From the cell containing the given text, extract its center point as (x, y) coordinate. 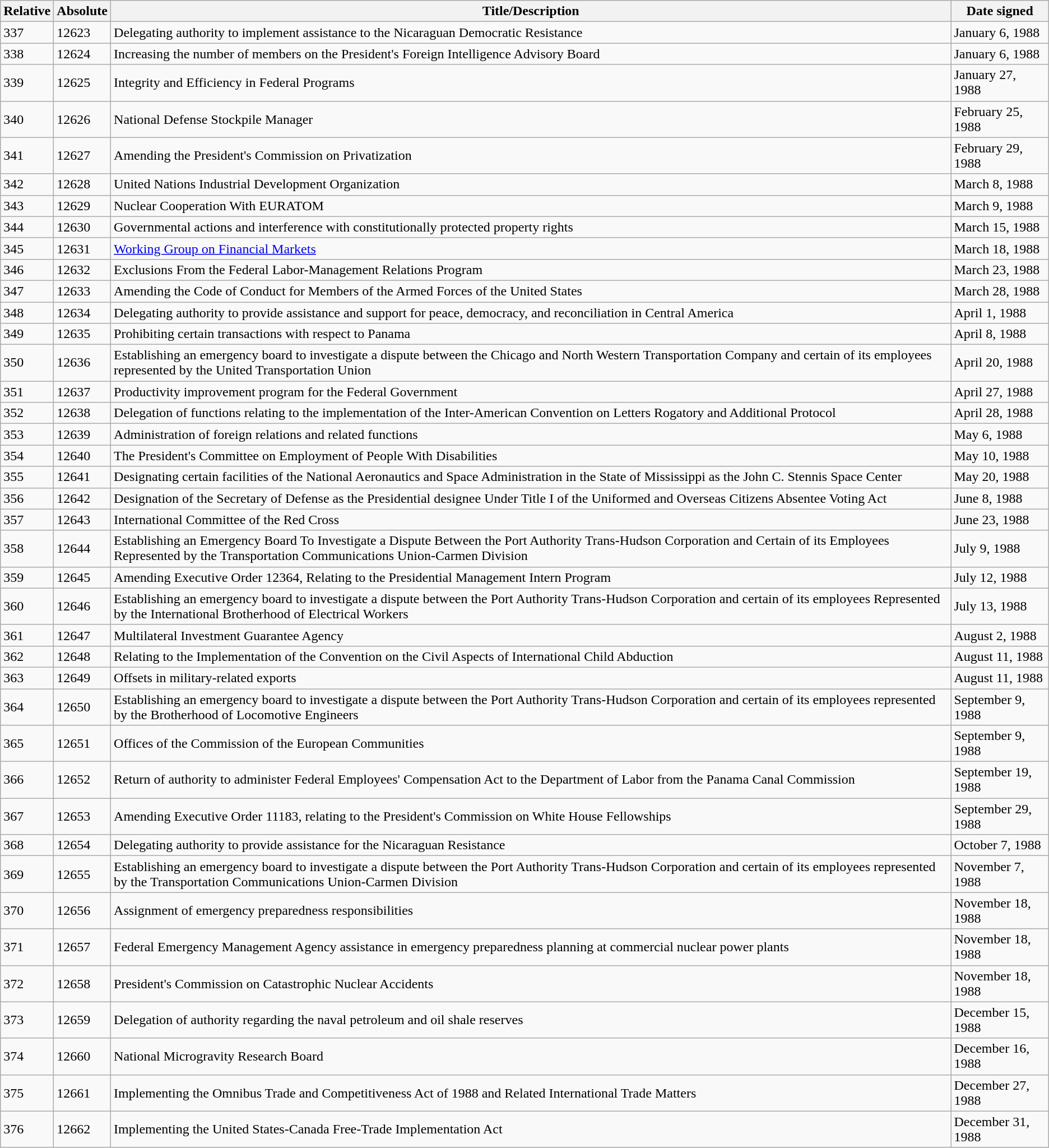
September 19, 1988 (1000, 780)
349 (27, 334)
348 (27, 312)
November 7, 1988 (1000, 874)
December 15, 1988 (1000, 1020)
341 (27, 156)
12653 (82, 816)
353 (27, 434)
March 9, 1988 (1000, 206)
370 (27, 910)
12641 (82, 477)
Productivity improvement program for the Federal Government (531, 392)
12634 (82, 312)
Amending Executive Order 12364, Relating to the Presidential Management Intern Program (531, 577)
339 (27, 83)
December 31, 1988 (1000, 1129)
Federal Emergency Management Agency assistance in emergency preparedness planning at commercial nuclear power plants (531, 947)
Title/Description (531, 11)
Relating to the Implementation of the Convention on the Civil Aspects of International Child Abduction (531, 656)
12627 (82, 156)
August 2, 1988 (1000, 635)
October 7, 1988 (1000, 845)
December 16, 1988 (1000, 1056)
345 (27, 248)
352 (27, 413)
February 25, 1988 (1000, 119)
366 (27, 780)
Amending the President's Commission on Privatization (531, 156)
12655 (82, 874)
12638 (82, 413)
12648 (82, 656)
338 (27, 54)
374 (27, 1056)
360 (27, 607)
355 (27, 477)
July 13, 1988 (1000, 607)
12644 (82, 548)
12636 (82, 363)
Offsets in military-related exports (531, 678)
362 (27, 656)
March 15, 1988 (1000, 227)
344 (27, 227)
340 (27, 119)
12635 (82, 334)
April 1, 1988 (1000, 312)
12654 (82, 845)
May 6, 1988 (1000, 434)
Delegation of functions relating to the implementation of the Inter-American Convention on Letters Rogatory and Additional Protocol (531, 413)
342 (27, 184)
12637 (82, 392)
Multilateral Investment Guarantee Agency (531, 635)
12630 (82, 227)
12651 (82, 743)
Date signed (1000, 11)
357 (27, 520)
12640 (82, 456)
Implementing the United States-Canada Free-Trade Implementation Act (531, 1129)
Amending the Code of Conduct for Members of the Armed Forces of the United States (531, 291)
12650 (82, 706)
June 8, 1988 (1000, 498)
373 (27, 1020)
July 12, 1988 (1000, 577)
Prohibiting certain transactions with respect to Panama (531, 334)
347 (27, 291)
May 10, 1988 (1000, 456)
Increasing the number of members on the President's Foreign Intelligence Advisory Board (531, 54)
Delegating authority to implement assistance to the Nicaraguan Democratic Resistance (531, 33)
351 (27, 392)
375 (27, 1093)
12633 (82, 291)
12656 (82, 910)
The President's Committee on Employment of People With Disabilities (531, 456)
National Defense Stockpile Manager (531, 119)
12647 (82, 635)
President's Commission on Catastrophic Nuclear Accidents (531, 983)
Exclusions From the Federal Labor-Management Relations Program (531, 270)
359 (27, 577)
March 18, 1988 (1000, 248)
12628 (82, 184)
April 28, 1988 (1000, 413)
April 27, 1988 (1000, 392)
September 29, 1988 (1000, 816)
July 9, 1988 (1000, 548)
12632 (82, 270)
12652 (82, 780)
12626 (82, 119)
372 (27, 983)
International Committee of the Red Cross (531, 520)
337 (27, 33)
365 (27, 743)
Integrity and Efficiency in Federal Programs (531, 83)
12624 (82, 54)
June 23, 1988 (1000, 520)
Delegation of authority regarding the naval petroleum and oil shale reserves (531, 1020)
Offices of the Commission of the European Communities (531, 743)
March 28, 1988 (1000, 291)
364 (27, 706)
Nuclear Cooperation With EURATOM (531, 206)
12649 (82, 678)
361 (27, 635)
12660 (82, 1056)
376 (27, 1129)
April 20, 1988 (1000, 363)
April 8, 1988 (1000, 334)
Working Group on Financial Markets (531, 248)
343 (27, 206)
358 (27, 548)
Administration of foreign relations and related functions (531, 434)
371 (27, 947)
12659 (82, 1020)
Delegating authority to provide assistance and support for peace, democracy, and reconciliation in Central America (531, 312)
Return of authority to administer Federal Employees' Compensation Act to the Department of Labor from the Panama Canal Commission (531, 780)
12639 (82, 434)
12645 (82, 577)
12631 (82, 248)
350 (27, 363)
March 23, 1988 (1000, 270)
Assignment of emergency preparedness responsibilities (531, 910)
Relative (27, 11)
12642 (82, 498)
368 (27, 845)
Amending Executive Order 11183, relating to the President's Commission on White House Fellowships (531, 816)
Designating certain facilities of the National Aeronautics and Space Administration in the State of Mississippi as the John C. Stennis Space Center (531, 477)
United Nations Industrial Development Organization (531, 184)
12623 (82, 33)
354 (27, 456)
369 (27, 874)
February 29, 1988 (1000, 156)
Delegating authority to provide assistance for the Nicaraguan Resistance (531, 845)
January 27, 1988 (1000, 83)
Implementing the Omnibus Trade and Competitiveness Act of 1988 and Related International Trade Matters (531, 1093)
12646 (82, 607)
National Microgravity Research Board (531, 1056)
Designation of the Secretary of Defense as the Presidential designee Under Title I of the Uniformed and Overseas Citizens Absentee Voting Act (531, 498)
12657 (82, 947)
363 (27, 678)
367 (27, 816)
12662 (82, 1129)
December 27, 1988 (1000, 1093)
12658 (82, 983)
May 20, 1988 (1000, 477)
346 (27, 270)
12661 (82, 1093)
356 (27, 498)
12625 (82, 83)
Governmental actions and interference with constitutionally protected property rights (531, 227)
12643 (82, 520)
Absolute (82, 11)
12629 (82, 206)
March 8, 1988 (1000, 184)
